Determine the (x, y) coordinate at the center of the cell enclosing the given text.  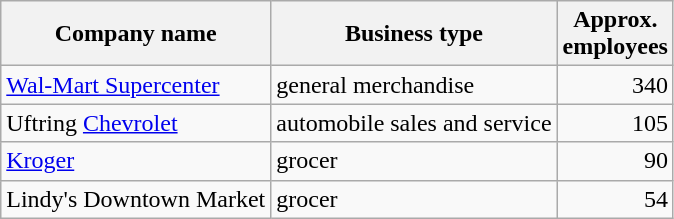
Business type (414, 34)
Company name (136, 34)
54 (615, 199)
90 (615, 161)
105 (615, 123)
automobile sales and service (414, 123)
Kroger (136, 161)
general merchandise (414, 85)
Lindy's Downtown Market (136, 199)
340 (615, 85)
Approx.employees (615, 34)
Uftring Chevrolet (136, 123)
Wal-Mart Supercenter (136, 85)
